Determine the [x, y] coordinate at the center of the cell enclosing the given text.  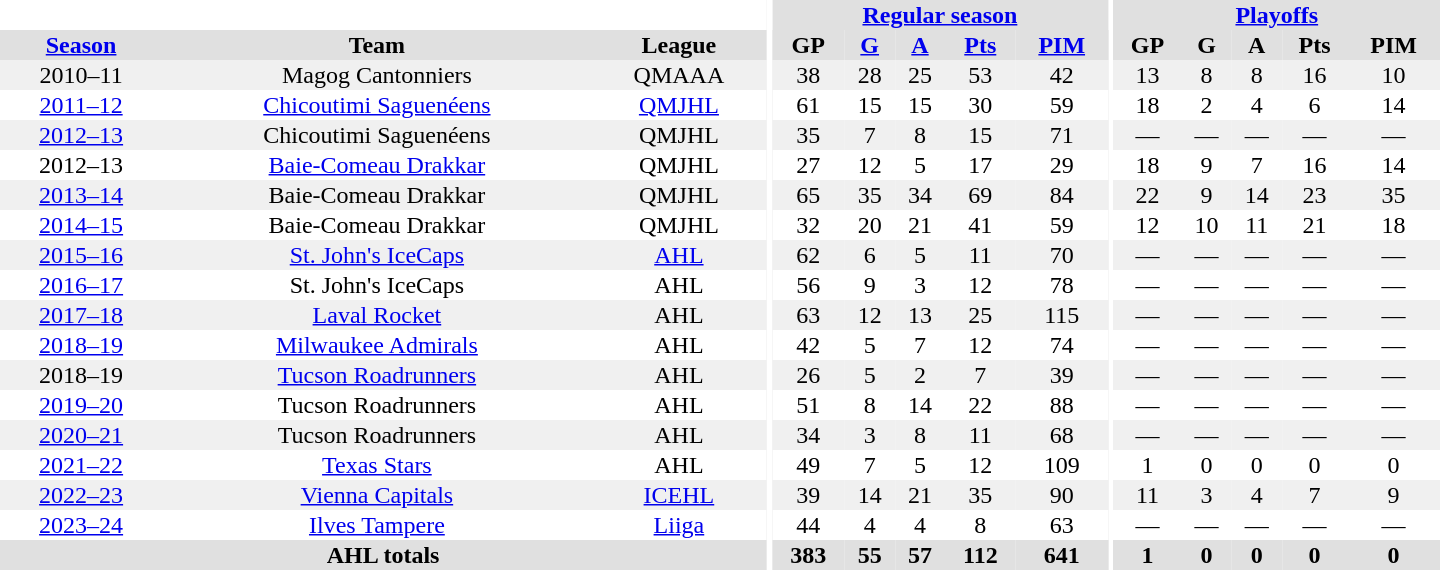
Regular season [940, 15]
115 [1062, 315]
41 [980, 225]
383 [808, 555]
27 [808, 165]
2020–21 [81, 435]
49 [808, 465]
62 [808, 255]
Texas Stars [376, 465]
Vienna Capitals [376, 495]
23 [1314, 195]
Team [376, 45]
Laval Rocket [376, 315]
71 [1062, 135]
44 [808, 525]
2015–16 [81, 255]
2019–20 [81, 405]
30 [980, 105]
26 [808, 375]
2014–15 [81, 225]
70 [1062, 255]
Playoffs [1277, 15]
QMAAA [680, 75]
74 [1062, 345]
57 [920, 555]
AHL totals [383, 555]
2023–24 [81, 525]
2021–22 [81, 465]
90 [1062, 495]
2017–18 [81, 315]
20 [870, 225]
65 [808, 195]
56 [808, 285]
2010–11 [81, 75]
38 [808, 75]
55 [870, 555]
2016–17 [81, 285]
53 [980, 75]
84 [1062, 195]
2013–14 [81, 195]
2011–12 [81, 105]
109 [1062, 465]
88 [1062, 405]
Liiga [680, 525]
61 [808, 105]
2022–23 [81, 495]
ICEHL [680, 495]
68 [1062, 435]
Milwaukee Admirals [376, 345]
Ilves Tampere [376, 525]
69 [980, 195]
17 [980, 165]
28 [870, 75]
112 [980, 555]
51 [808, 405]
32 [808, 225]
78 [1062, 285]
641 [1062, 555]
League [680, 45]
29 [1062, 165]
Season [81, 45]
Magog Cantonniers [376, 75]
